Return (X, Y) of the center of cell containing provided text 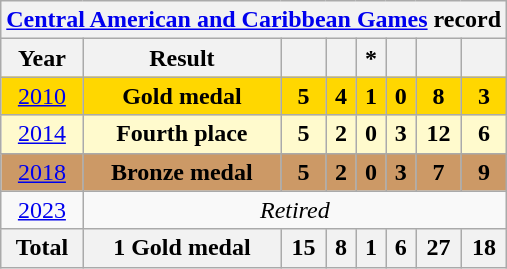
27 (438, 248)
2018 (42, 172)
1 Gold medal (182, 248)
Central American and Caribbean Games record (254, 20)
12 (438, 134)
9 (484, 172)
Year (42, 58)
15 (304, 248)
4 (341, 96)
Gold medal (182, 96)
* (371, 58)
Retired (295, 210)
18 (484, 248)
2010 (42, 96)
Result (182, 58)
Bronze medal (182, 172)
2014 (42, 134)
Total (42, 248)
2023 (42, 210)
7 (438, 172)
Fourth place (182, 134)
